Return the (x, y) coordinate for the center point of the cell that contains the specified text.  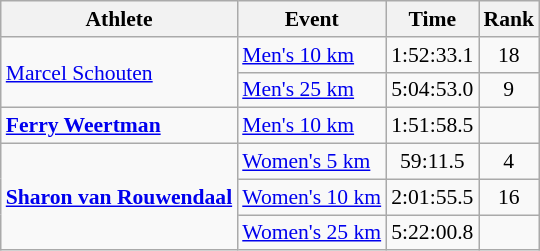
1:52:33.1 (432, 55)
18 (508, 55)
Ferry Weertman (119, 126)
Rank (508, 19)
5:22:00.8 (432, 233)
2:01:55.5 (432, 197)
59:11.5 (432, 162)
16 (508, 197)
Event (312, 19)
9 (508, 90)
Women's 25 km (312, 233)
4 (508, 162)
Men's 25 km (312, 90)
Women's 10 km (312, 197)
Women's 5 km (312, 162)
1:51:58.5 (432, 126)
Athlete (119, 19)
Sharon van Rouwendaal (119, 198)
Time (432, 19)
Marcel Schouten (119, 72)
5:04:53.0 (432, 90)
